Return (x, y) of the center of cell containing provided text 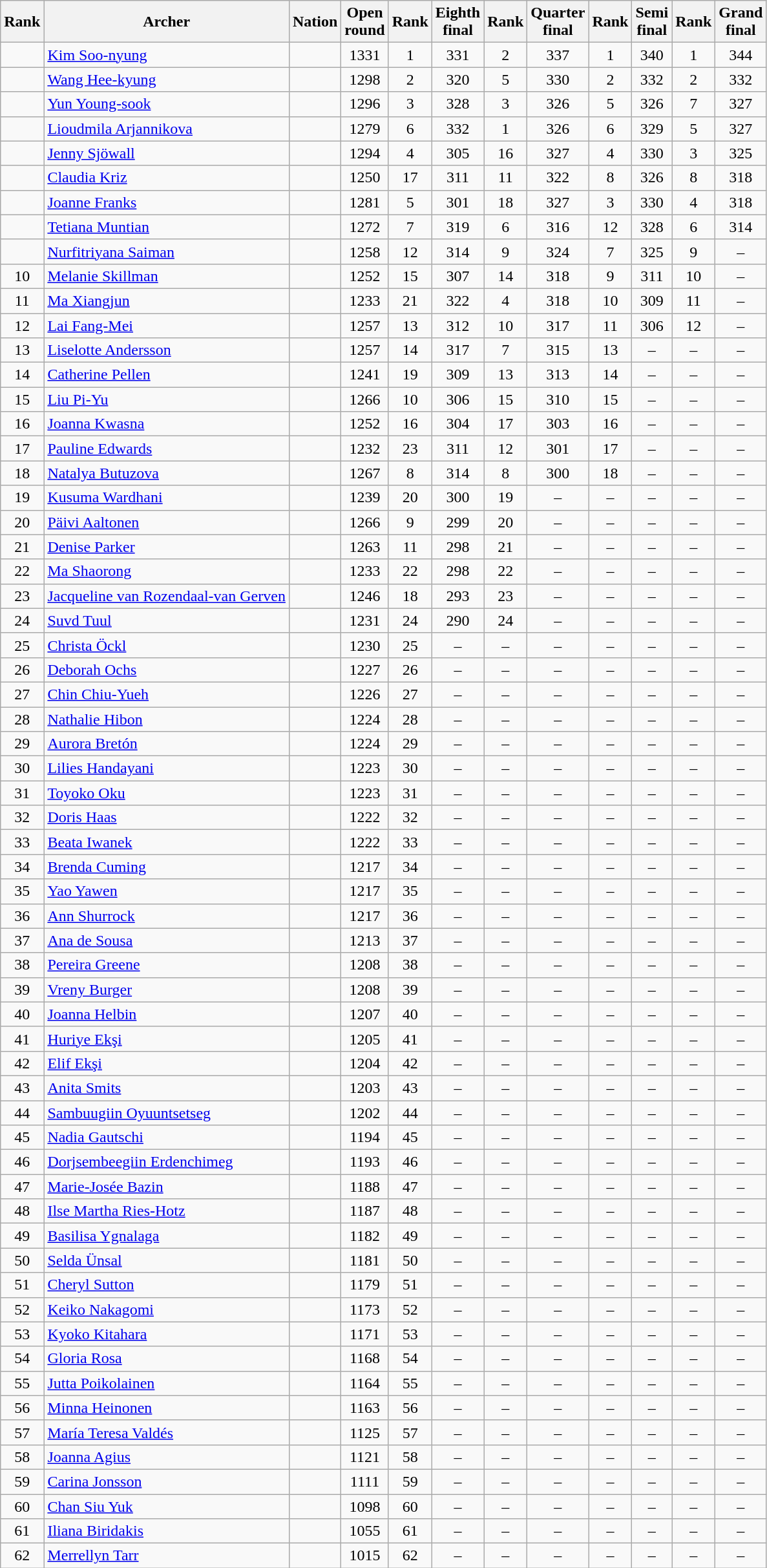
Natalya Butuzova (167, 473)
Deborah Ochs (167, 670)
Nurfitriyana Saiman (167, 251)
1207 (364, 1014)
Ilse Martha Ries-Hotz (167, 1211)
1205 (364, 1039)
Doris Haas (167, 818)
Eighthfinal (457, 22)
1121 (364, 1457)
1202 (364, 1112)
Lilies Handayani (167, 768)
Quarter final (558, 22)
Kyoko Kitahara (167, 1334)
Sambuugiin Oyuuntsetseg (167, 1112)
Nathalie Hibon (167, 719)
329 (652, 129)
Selda Ünsal (167, 1260)
Catherine Pellen (167, 375)
1263 (364, 547)
Minna Heinonen (167, 1408)
Vreny Burger (167, 990)
305 (457, 153)
1055 (364, 1531)
1098 (364, 1507)
Liu Pi-Yu (167, 399)
Lai Fang-Mei (167, 325)
Jenny Sjöwall (167, 153)
Dorjsembeegiin Erdenchimeg (167, 1162)
1163 (364, 1408)
Jacqueline van Rozendaal-van Gerven (167, 596)
Jutta Poikolainen (167, 1383)
Grandfinal (741, 22)
312 (457, 325)
320 (457, 79)
315 (558, 350)
Kim Soo-nyung (167, 55)
Ana de Sousa (167, 940)
1111 (364, 1481)
1187 (364, 1211)
1182 (364, 1236)
1193 (364, 1162)
Ann Shurrock (167, 916)
Marie-Josée Bazin (167, 1187)
324 (558, 251)
1272 (364, 227)
Päivi Aaltonen (167, 522)
Archer (167, 22)
Lioudmila Arjannikova (167, 129)
Joanna Helbin (167, 1014)
Anita Smits (167, 1088)
1281 (364, 202)
1331 (364, 55)
Beata Iwanek (167, 842)
307 (457, 276)
340 (652, 55)
Tetiana Muntian (167, 227)
Claudia Kriz (167, 178)
Semi final (652, 22)
1203 (364, 1088)
1296 (364, 104)
1230 (364, 645)
1164 (364, 1383)
1241 (364, 375)
Kusuma Wardhani (167, 498)
1015 (364, 1556)
304 (457, 424)
310 (558, 399)
1232 (364, 449)
1204 (364, 1063)
Merrellyn Tarr (167, 1556)
Huriye Ekşi (167, 1039)
1179 (364, 1285)
299 (457, 522)
Brenda Cuming (167, 867)
290 (457, 620)
Ma Shaorong (167, 571)
1125 (364, 1432)
Nadia Gautschi (167, 1138)
1188 (364, 1187)
Denise Parker (167, 547)
316 (558, 227)
Chin Chiu-Yueh (167, 694)
Basilisa Ygnalaga (167, 1236)
Gloria Rosa (167, 1359)
1267 (364, 473)
319 (457, 227)
Chan Siu Yuk (167, 1507)
Iliana Biridakis (167, 1531)
337 (558, 55)
Keiko Nakagomi (167, 1309)
1181 (364, 1260)
1294 (364, 153)
1258 (364, 251)
Pereira Greene (167, 965)
Open round (364, 22)
Wang Hee-kyung (167, 79)
Nation (315, 22)
1298 (364, 79)
1246 (364, 596)
Joanna Kwasna (167, 424)
1231 (364, 620)
Toyoko Oku (167, 793)
Liselotte Andersson (167, 350)
1173 (364, 1309)
303 (558, 424)
Yao Yawen (167, 891)
1168 (364, 1359)
Aurora Bretón (167, 744)
Elif Ekşi (167, 1063)
293 (457, 596)
Joanna Agius (167, 1457)
1171 (364, 1334)
Cheryl Sutton (167, 1285)
1194 (364, 1138)
Ma Xiangjun (167, 301)
Christa Öckl (167, 645)
344 (741, 55)
Carina Jonsson (167, 1481)
Suvd Tuul (167, 620)
1239 (364, 498)
Pauline Edwards (167, 449)
331 (457, 55)
1227 (364, 670)
1250 (364, 178)
María Teresa Valdés (167, 1432)
1213 (364, 940)
Melanie Skillman (167, 276)
1226 (364, 694)
1279 (364, 129)
Yun Young-sook (167, 104)
313 (558, 375)
Joanne Franks (167, 202)
